For the text-containing cell, return its midpoint in (X, Y) coordinate format. 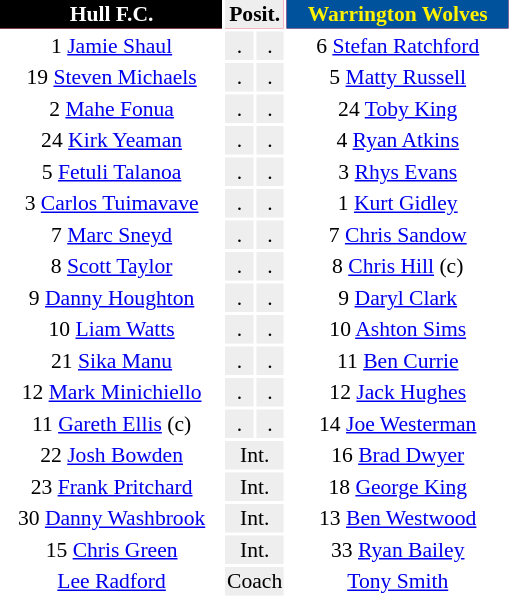
22 Josh Bowden (112, 455)
24 Toby King (398, 108)
Coach (255, 581)
4 Ryan Atkins (398, 140)
12 Jack Hughes (398, 392)
8 Scott Taylor (112, 266)
Hull F.C. (112, 14)
9 Daryl Clark (398, 298)
18 George King (398, 486)
11 Ben Currie (398, 360)
19 Steven Michaels (112, 77)
15 Chris Green (112, 550)
33 Ryan Bailey (398, 550)
23 Frank Pritchard (112, 486)
2 Mahe Fonua (112, 108)
13 Ben Westwood (398, 518)
10 Ashton Sims (398, 329)
16 Brad Dwyer (398, 455)
11 Gareth Ellis (c) (112, 424)
6 Stefan Ratchford (398, 46)
8 Chris Hill (c) (398, 266)
Posit. (255, 14)
30 Danny Washbrook (112, 518)
7 Marc Sneyd (112, 234)
Tony Smith (398, 581)
3 Rhys Evans (398, 172)
24 Kirk Yeaman (112, 140)
1 Jamie Shaul (112, 46)
14 Joe Westerman (398, 424)
10 Liam Watts (112, 329)
7 Chris Sandow (398, 234)
12 Mark Minichiello (112, 392)
Lee Radford (112, 581)
21 Sika Manu (112, 360)
1 Kurt Gidley (398, 203)
Warrington Wolves (398, 14)
9 Danny Houghton (112, 298)
5 Fetuli Talanoa (112, 172)
5 Matty Russell (398, 77)
3 Carlos Tuimavave (112, 203)
